From the cell containing the given text, extract its center point as [x, y] coordinate. 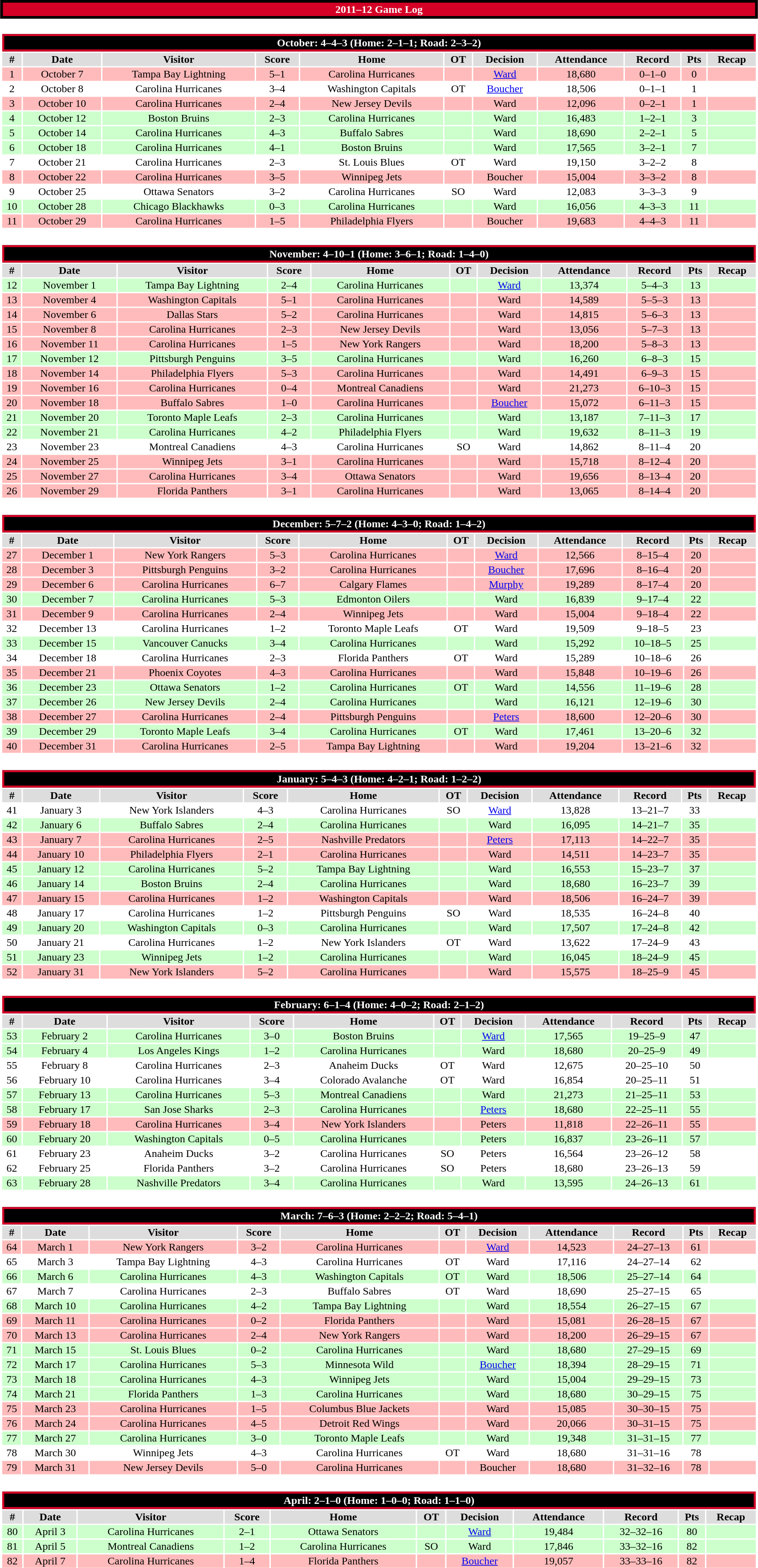
2011–12 Game Log [379, 9]
January 10 [61, 855]
November 14 [69, 374]
8–11–3 [655, 432]
18,535 [575, 913]
January 21 [61, 943]
8–15–4 [653, 555]
8–14–4 [655, 491]
18–25–9 [650, 972]
March 27 [55, 1438]
0–1–0 [653, 74]
9–18–4 [653, 614]
16,553 [575, 869]
11,818 [569, 1124]
April 3 [50, 1531]
34 [12, 658]
January 12 [61, 869]
16–24–8 [650, 913]
Calgary Flames [373, 585]
2–2–1 [653, 133]
Colorado Avalanche [363, 1080]
February 8 [65, 1066]
November 27 [69, 476]
19,509 [580, 628]
19,683 [581, 221]
31–31–16 [648, 1453]
3–2–1 [653, 147]
5–4–3 [655, 285]
February 20 [65, 1139]
3–2–2 [653, 163]
15,292 [580, 643]
14,491 [584, 374]
30–30–15 [648, 1409]
25–27–14 [648, 1277]
November 11 [69, 344]
19,656 [584, 476]
13,065 [584, 491]
March 17 [55, 1365]
12–19–6 [653, 702]
23–26–13 [647, 1168]
24–27–14 [648, 1262]
March 10 [55, 1306]
San Jose Sharks [179, 1109]
30–31–15 [648, 1424]
18 [12, 374]
March 1 [55, 1247]
76 [12, 1424]
22–25–11 [647, 1109]
26–29–15 [648, 1336]
17,113 [575, 839]
December 23 [68, 687]
14–21–7 [650, 825]
44 [12, 855]
18–24–9 [650, 957]
16,837 [569, 1139]
0–5 [272, 1139]
31–32–16 [648, 1467]
5–6–3 [655, 315]
22–26–11 [647, 1124]
December 29 [68, 732]
October 10 [62, 104]
70 [12, 1336]
November 16 [69, 388]
24–26–13 [647, 1183]
24 [12, 462]
December 7 [68, 599]
15,848 [580, 673]
0 [694, 74]
December 3 [68, 570]
16,056 [581, 206]
30–29–15 [648, 1394]
6 [12, 147]
17,696 [580, 570]
4–4–3 [653, 221]
12,083 [581, 192]
Dallas Stars [192, 315]
December 27 [68, 717]
December 21 [68, 673]
19,348 [571, 1438]
December: 5–7–2 (Home: 4–3–0; Road: 1–4–2) [379, 524]
24–27–13 [648, 1247]
November 20 [69, 417]
Detroit Red Wings [359, 1424]
March 3 [55, 1262]
October 22 [62, 177]
14–22–7 [650, 839]
29–29–15 [648, 1379]
February: 6–1–4 (Home: 4–0–2; Road: 2–1–2) [379, 1005]
February 4 [65, 1051]
March 18 [55, 1379]
13,622 [575, 943]
52 [12, 972]
6–8–3 [655, 358]
Los Angeles Kings [179, 1051]
19,484 [558, 1531]
27–29–15 [648, 1350]
10–18–6 [653, 658]
March 13 [55, 1336]
19,632 [584, 432]
19,150 [581, 163]
16–23–7 [650, 884]
12–20–6 [653, 717]
2 [12, 89]
13–21–6 [653, 746]
4–1 [277, 147]
12 [12, 285]
March 11 [55, 1320]
March 21 [55, 1394]
36 [12, 687]
5–5–3 [655, 300]
January 31 [61, 972]
19,204 [580, 746]
16,121 [580, 702]
5–8–3 [655, 344]
October 21 [62, 163]
March: 7–6–3 (Home: 2–2–2; Road: 5–4–1) [379, 1216]
1–3 [259, 1394]
8–17–4 [653, 585]
3–3–3 [653, 192]
October 28 [62, 206]
16,095 [575, 825]
November 18 [69, 403]
15,718 [584, 462]
23–26–11 [647, 1139]
6–9–3 [655, 374]
6–7 [278, 585]
January 3 [61, 810]
4–5 [259, 1424]
December 31 [68, 746]
4 [12, 118]
0–2–1 [653, 104]
January 14 [61, 884]
13,828 [575, 810]
26–28–15 [648, 1320]
5–0 [259, 1467]
54 [12, 1051]
1–4 [247, 1561]
December 1 [68, 555]
33–33–16 [641, 1561]
17,116 [571, 1262]
March 24 [55, 1424]
November 8 [69, 329]
16 [12, 344]
7–11–3 [655, 417]
9–18–5 [653, 628]
13,056 [584, 329]
28–29–15 [648, 1365]
20–25–10 [647, 1066]
66 [12, 1277]
March 23 [55, 1409]
0–4 [289, 388]
20,066 [571, 1424]
15–23–7 [650, 869]
15,081 [571, 1320]
January 20 [61, 928]
October 14 [62, 133]
12,566 [580, 555]
December 18 [68, 658]
27 [12, 555]
February 18 [65, 1124]
February 25 [65, 1168]
January 23 [61, 957]
16,839 [580, 599]
17,507 [575, 928]
1–2–1 [653, 118]
29 [12, 585]
0–1–1 [653, 89]
16,483 [581, 118]
November 21 [69, 432]
October 12 [62, 118]
October 18 [62, 147]
8–12–4 [655, 462]
January 7 [61, 839]
December 15 [68, 643]
October 7 [62, 74]
13,187 [584, 417]
4–3–3 [653, 206]
10 [12, 206]
26–27–15 [648, 1306]
15,289 [580, 658]
November 4 [69, 300]
11–19–6 [653, 687]
Vancouver Canucks [185, 643]
November 6 [69, 315]
15,085 [571, 1409]
February 28 [65, 1183]
December 13 [68, 628]
56 [12, 1080]
18,394 [571, 1365]
6–11–3 [655, 403]
17,461 [580, 732]
16,260 [584, 358]
68 [12, 1306]
8–11–4 [655, 447]
20–25–11 [647, 1080]
17–24–9 [650, 943]
19–25–9 [647, 1036]
33–32–16 [641, 1547]
31–31–15 [648, 1438]
Chicago Blackhawks [179, 206]
10–19–6 [653, 673]
17–24–8 [650, 928]
Minnesota Wild [359, 1365]
31 [12, 614]
14,815 [584, 315]
12,675 [569, 1066]
January 6 [61, 825]
74 [12, 1394]
November 25 [69, 462]
72 [12, 1365]
38 [12, 717]
April 5 [50, 1547]
79 [12, 1467]
17,846 [558, 1547]
25–27–15 [648, 1291]
5–7–3 [655, 329]
February 17 [65, 1109]
8–16–4 [653, 570]
20–25–9 [647, 1051]
Columbus Blue Jackets [359, 1409]
14,511 [575, 855]
February 2 [65, 1036]
December 26 [68, 702]
Phoenix Coyotes [185, 673]
13–21–7 [650, 810]
14,556 [580, 687]
1–0 [289, 403]
April: 2–1–0 (Home: 1–0–0; Road: 1–1–0) [379, 1501]
16,564 [569, 1154]
February 13 [65, 1095]
14,862 [584, 447]
November 1 [69, 285]
October 25 [62, 192]
November 23 [69, 447]
November 29 [69, 491]
November: 4–10–1 (Home: 3–6–1; Road: 1–4–0) [379, 254]
81 [12, 1547]
3–3–2 [653, 177]
January 17 [61, 913]
13,374 [584, 285]
14,589 [584, 300]
January 15 [61, 898]
14 [12, 315]
January: 5–4–3 (Home: 4–2–1; Road: 1–2–2) [379, 779]
14,523 [571, 1247]
February 10 [65, 1080]
9–17–4 [653, 599]
46 [12, 884]
March 7 [55, 1291]
March 6 [55, 1277]
November 12 [69, 358]
15,072 [584, 403]
23–26–12 [647, 1154]
16,854 [569, 1080]
October 8 [62, 89]
Edmonton Oilers [373, 599]
Murphy [506, 585]
60 [12, 1139]
21 [12, 417]
March 15 [55, 1350]
December 6 [68, 585]
16,045 [575, 957]
32–32–16 [641, 1531]
12,096 [581, 104]
18,600 [580, 717]
21–25–11 [647, 1095]
October 29 [62, 221]
63 [12, 1183]
13,595 [569, 1183]
13–20–6 [653, 732]
15,575 [575, 972]
19,289 [580, 585]
6–10–3 [655, 388]
April 7 [50, 1561]
March 31 [55, 1467]
October: 4–4–3 (Home: 2–1–1; Road: 2–3–2) [379, 43]
19,057 [558, 1561]
48 [12, 913]
18,554 [571, 1306]
10–18–5 [653, 643]
14–23–7 [650, 855]
February 23 [65, 1154]
December 9 [68, 614]
March 30 [55, 1453]
8–13–4 [655, 476]
16–24–7 [650, 898]
41 [12, 810]
